Search for the cell housing the specified text and yield its [x, y] center coordinate. 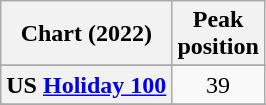
39 [218, 85]
Peakposition [218, 34]
Chart (2022) [86, 34]
US Holiday 100 [86, 85]
